Search for the cell housing the specified text and yield its (X, Y) center coordinate. 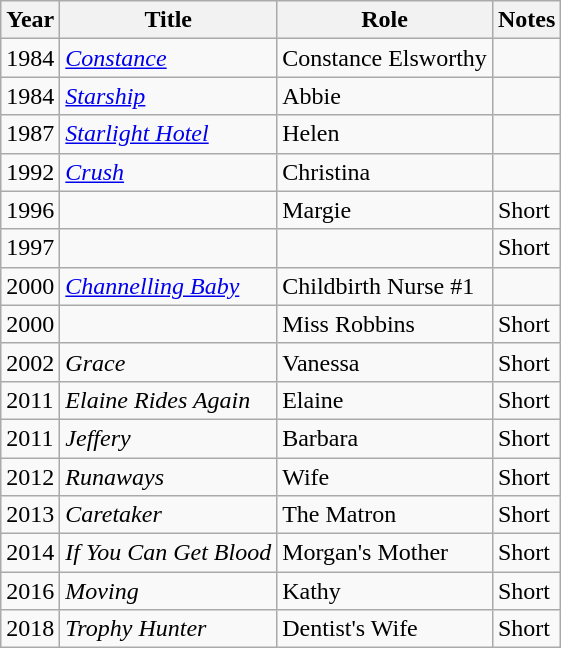
The Matron (385, 515)
Elaine Rides Again (168, 400)
Elaine (385, 400)
Jeffery (168, 438)
Crush (168, 172)
Starship (168, 96)
Christina (385, 172)
2012 (30, 477)
Margie (385, 210)
1992 (30, 172)
1996 (30, 210)
Title (168, 20)
Constance Elsworthy (385, 58)
Notes (526, 20)
1987 (30, 134)
Barbara (385, 438)
Year (30, 20)
2013 (30, 515)
Abbie (385, 96)
Starlight Hotel (168, 134)
Constance (168, 58)
1997 (30, 248)
Grace (168, 362)
2016 (30, 591)
Miss Robbins (385, 324)
Caretaker (168, 515)
2014 (30, 553)
Moving (168, 591)
2018 (30, 629)
Vanessa (385, 362)
Kathy (385, 591)
Helen (385, 134)
Channelling Baby (168, 286)
Morgan's Mother (385, 553)
If You Can Get Blood (168, 553)
Trophy Hunter (168, 629)
Runaways (168, 477)
Dentist's Wife (385, 629)
2002 (30, 362)
Role (385, 20)
Childbirth Nurse #1 (385, 286)
Wife (385, 477)
